Identify which cell holds the provided text, then report its [X, Y] central coordinate. 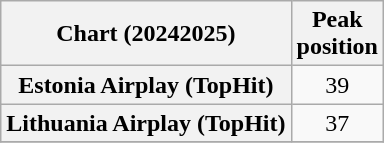
Peakposition [337, 34]
37 [337, 123]
Lithuania Airplay (TopHit) [146, 123]
Estonia Airplay (TopHit) [146, 85]
Chart (20242025) [146, 34]
39 [337, 85]
